Scan for the cell matching the given text and deliver its (X, Y) coordinate at center. 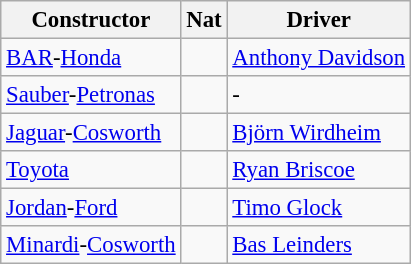
Sauber-Petronas (91, 95)
Anthony Davidson (318, 58)
Minardi-Cosworth (91, 245)
Bas Leinders (318, 245)
Nat (204, 20)
Constructor (91, 20)
Jaguar-Cosworth (91, 133)
Jordan-Ford (91, 208)
BAR-Honda (91, 58)
- (318, 95)
Driver (318, 20)
Björn Wirdheim (318, 133)
Ryan Briscoe (318, 170)
Timo Glock (318, 208)
Toyota (91, 170)
